Locate the cell with the specified text and output its [X, Y] center coordinate. 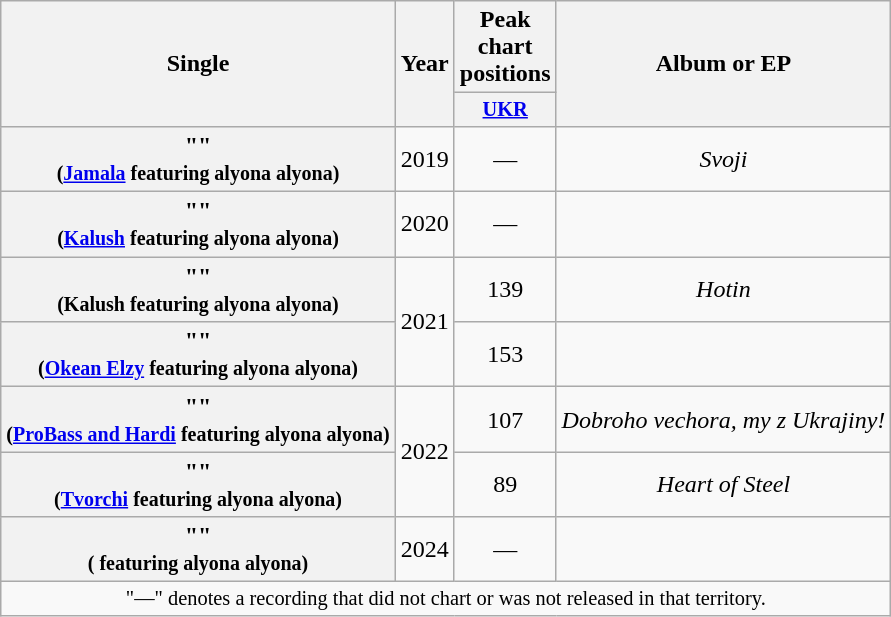
Single [198, 64]
Album or EP [724, 64]
""(ProBass and Hardi featuring alyona alyona) [198, 420]
Peak chart positions [505, 47]
""(Okean Elzy featuring alyona alyona) [198, 354]
""( featuring alyona alyona) [198, 550]
107 [505, 420]
Heart of Steel [724, 484]
Hotin [724, 290]
2021 [424, 322]
2019 [424, 158]
153 [505, 354]
2022 [424, 452]
139 [505, 290]
2024 [424, 550]
Year [424, 64]
""(Tvorchi featuring alyona alyona) [198, 484]
Dobroho vechora, my z Ukrajiny! [724, 420]
Svoji [724, 158]
""(Jamala featuring alyona alyona) [198, 158]
"—" denotes a recording that did not chart or was not released in that territory. [446, 599]
2020 [424, 224]
89 [505, 484]
UKR [505, 110]
